Determine the (X, Y) coordinate at the center of the cell enclosing the given text.  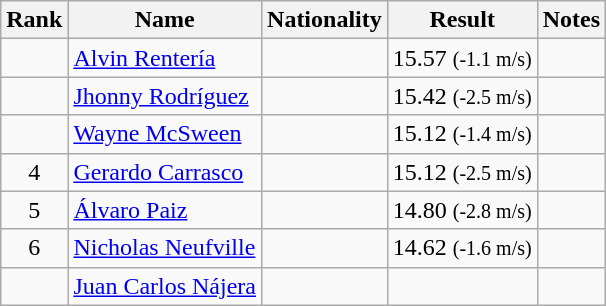
Alvin Rentería (165, 58)
Juan Carlos Nájera (165, 286)
6 (34, 248)
15.42 (-2.5 m/s) (462, 96)
Result (462, 20)
Jhonny Rodríguez (165, 96)
5 (34, 210)
Notes (571, 20)
14.62 (-1.6 m/s) (462, 248)
Nationality (325, 20)
4 (34, 172)
Álvaro Paiz (165, 210)
15.12 (-1.4 m/s) (462, 134)
15.57 (-1.1 m/s) (462, 58)
Gerardo Carrasco (165, 172)
15.12 (-2.5 m/s) (462, 172)
Name (165, 20)
Wayne McSween (165, 134)
Rank (34, 20)
Nicholas Neufville (165, 248)
14.80 (-2.8 m/s) (462, 210)
